Capture the cell that displays the provided text and extract its (X, Y) central coordinate. 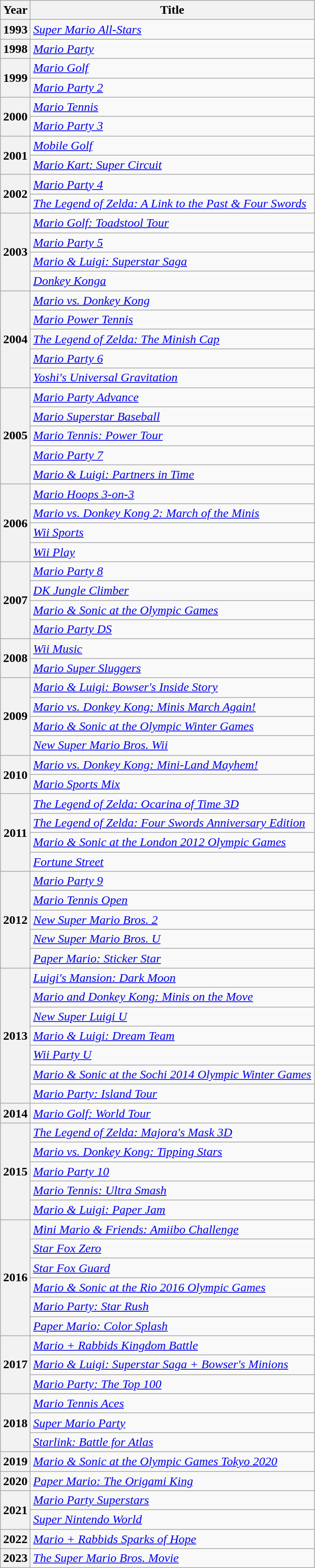
2015 (15, 1171)
2010 (15, 774)
1999 (15, 78)
2012 (15, 920)
Mario Golf: Toadstool Tour (172, 223)
Mario and Donkey Kong: Minis on the Move (172, 997)
The Legend of Zelda: A Link to the Past & Four Swords (172, 203)
Mario Party (172, 49)
Wii Music (172, 649)
Mario Super Sluggers (172, 668)
2002 (15, 194)
Mario Party 8 (172, 571)
Title (172, 10)
Mario vs. Donkey Kong (172, 300)
2011 (15, 832)
Yoshi's Universal Gravitation (172, 378)
Mario Party 6 (172, 358)
Mini Mario & Friends: Amiibo Challenge (172, 1229)
1993 (15, 29)
Mario & Sonic at the Olympic Games Tokyo 2020 (172, 1461)
Mario & Luigi: Bowser's Inside Story (172, 687)
Mario Tennis: Ultra Smash (172, 1191)
DK Jungle Climber (172, 591)
Fortune Street (172, 862)
Mario vs. Donkey Kong: Tipping Stars (172, 1152)
2013 (15, 1036)
2008 (15, 658)
The Legend of Zelda: The Minish Cap (172, 339)
2019 (15, 1461)
Mario & Luigi: Paper Jam (172, 1210)
2017 (15, 1365)
New Super Mario Bros. Wii (172, 745)
Mario Golf: World Tour (172, 1113)
Donkey Konga (172, 281)
Star Fox Guard (172, 1268)
Mario Party 4 (172, 184)
Paper Mario: Color Splash (172, 1326)
1998 (15, 49)
2018 (15, 1423)
Year (15, 10)
Mario vs. Donkey Kong: Minis March Again! (172, 707)
2009 (15, 716)
2022 (15, 1539)
Mario Golf (172, 68)
Mario & Sonic at the Sochi 2014 Olympic Winter Games (172, 1074)
Wii Party U (172, 1055)
Mario vs. Donkey Kong 2: March of the Minis (172, 513)
The Legend of Zelda: Majora's Mask 3D (172, 1132)
Mario Party Advance (172, 397)
Mario & Sonic at the Olympic Winter Games (172, 726)
Super Nintendo World (172, 1520)
Mario Tennis Aces (172, 1403)
Mario Hoops 3-on-3 (172, 494)
Mario Kart: Super Circuit (172, 165)
2003 (15, 252)
New Super Mario Bros. U (172, 939)
Mario & Sonic at the Olympic Games (172, 610)
Luigi's Mansion: Dark Moon (172, 978)
Mario Party 5 (172, 243)
2021 (15, 1510)
Mario Party: Island Tour (172, 1094)
2000 (15, 116)
Mario Party 2 (172, 87)
Star Fox Zero (172, 1249)
Mario Party: Star Rush (172, 1307)
Mario Party Superstars (172, 1500)
Paper Mario: The Origami King (172, 1481)
2005 (15, 436)
Mario Party 7 (172, 455)
Super Mario Party (172, 1423)
2023 (15, 1558)
Mario vs. Donkey Kong: Mini-Land Mayhem! (172, 765)
Mario Tennis Open (172, 900)
2016 (15, 1278)
Mario Tennis (172, 107)
2001 (15, 155)
Mario & Luigi: Partners in Time (172, 474)
New Super Luigi U (172, 1016)
Mario Party 9 (172, 881)
The Super Mario Bros. Movie (172, 1558)
2007 (15, 600)
Mario Sports Mix (172, 784)
Mario & Luigi: Superstar Saga + Bowser's Minions (172, 1365)
Mario Power Tennis (172, 320)
Starlink: Battle for Atlas (172, 1442)
Mario & Luigi: Dream Team (172, 1036)
The Legend of Zelda: Ocarina of Time 3D (172, 803)
Mario Party: The Top 100 (172, 1384)
2004 (15, 339)
New Super Mario Bros. 2 (172, 920)
Mario Party DS (172, 629)
Mario Superstar Baseball (172, 416)
Mario + Rabbids Sparks of Hope (172, 1539)
Super Mario All-Stars (172, 29)
The Legend of Zelda: Four Swords Anniversary Edition (172, 823)
Mario Party 10 (172, 1171)
Mario & Sonic at the London 2012 Olympic Games (172, 842)
2020 (15, 1481)
Paper Mario: Sticker Star (172, 958)
Wii Play (172, 552)
Mario + Rabbids Kingdom Battle (172, 1345)
2006 (15, 523)
Mario & Luigi: Superstar Saga (172, 262)
Mario & Sonic at the Rio 2016 Olympic Games (172, 1287)
Mario Party 3 (172, 126)
Mario Tennis: Power Tour (172, 436)
Mobile Golf (172, 145)
Wii Sports (172, 532)
2014 (15, 1113)
